Identify which cell holds the provided text, then report its [x, y] central coordinate. 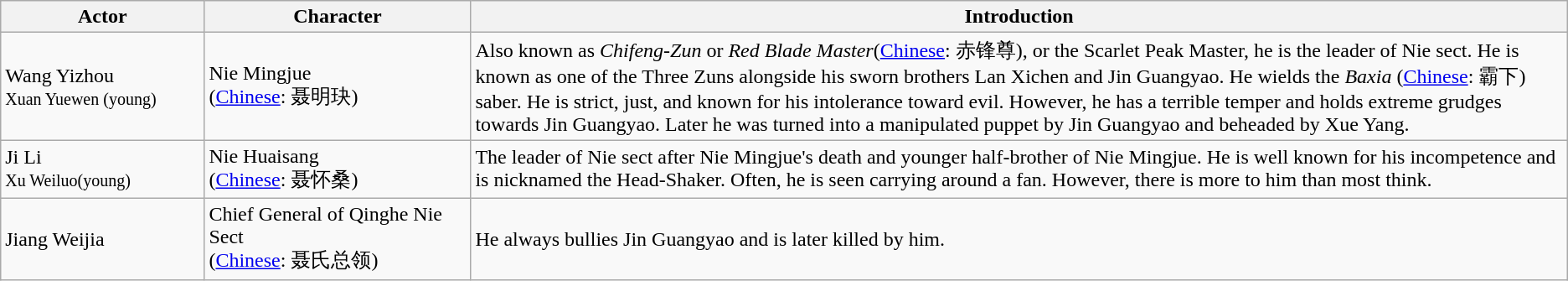
Actor [102, 17]
Wang Yizhou Xuan Yuewen (young) [102, 86]
Character [338, 17]
Nie Huaisang (Chinese: 聂怀桑) [338, 169]
Jiang Weijia [102, 238]
Nie Mingjue (Chinese: 聂明玦) [338, 86]
Introduction [1019, 17]
He always bullies Jin Guangyao and is later killed by him. [1019, 238]
Ji Li Xu Weiluo(young) [102, 169]
Chief General of Qinghe Nie Sect (Chinese: 聂氏总领) [338, 238]
